Extract the [x, y] coordinate from the center of the cell holding the provided text.  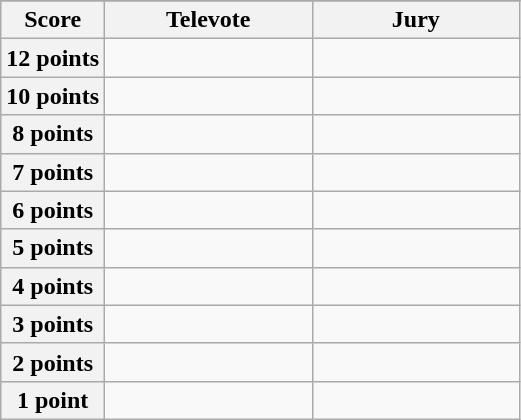
Score [53, 20]
6 points [53, 210]
10 points [53, 96]
1 point [53, 400]
Jury [416, 20]
4 points [53, 286]
12 points [53, 58]
5 points [53, 248]
8 points [53, 134]
Televote [209, 20]
2 points [53, 362]
7 points [53, 172]
3 points [53, 324]
